Detect which cell encompasses the target text, then output its (x, y) center coordinate. 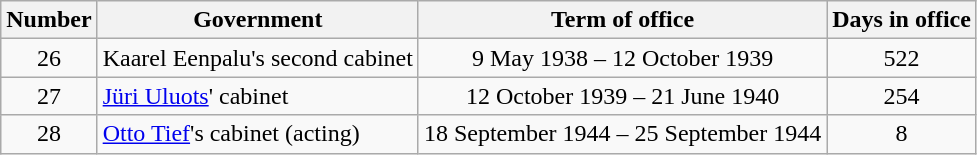
12 October 1939 – 21 June 1940 (622, 96)
28 (49, 134)
Term of office (622, 20)
Government (258, 20)
522 (902, 58)
254 (902, 96)
26 (49, 58)
27 (49, 96)
Kaarel Eenpalu's second cabinet (258, 58)
18 September 1944 – 25 September 1944 (622, 134)
Otto Tief's cabinet (acting) (258, 134)
Jüri Uluots' cabinet (258, 96)
8 (902, 134)
9 May 1938 – 12 October 1939 (622, 58)
Days in office (902, 20)
Number (49, 20)
